Detect which cell encompasses the target text, then output its (x, y) center coordinate. 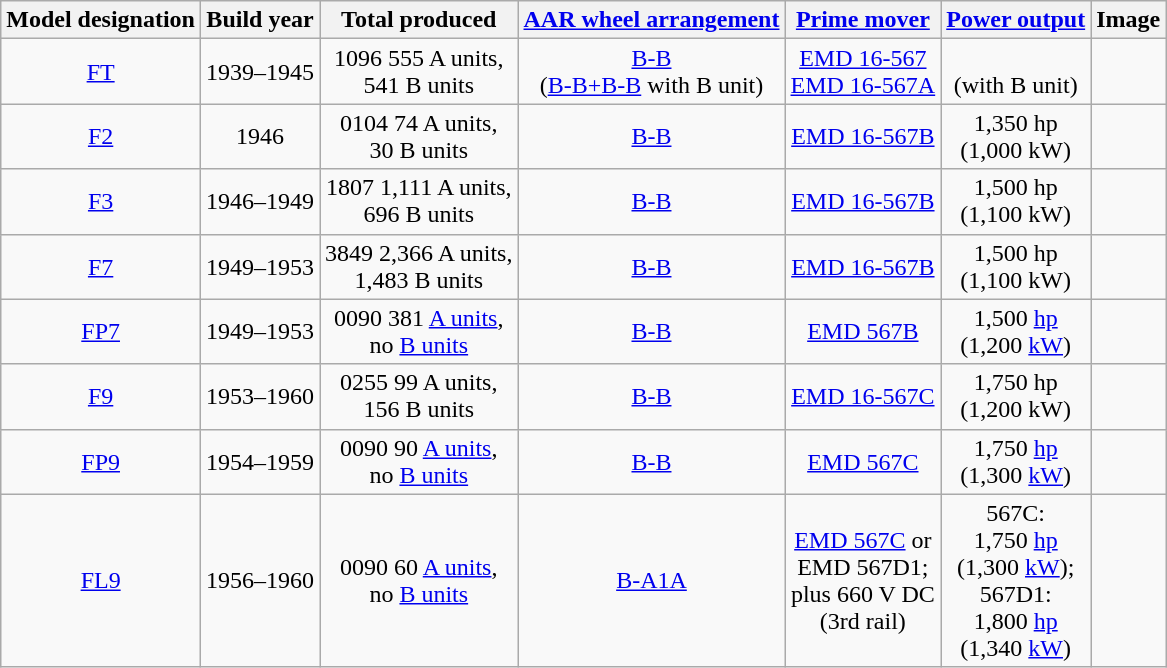
1956–1960 (260, 580)
0255 99 A units,156 B units (419, 396)
1096 555 A units, 541 B units (419, 72)
F9 (101, 396)
FP7 (101, 332)
EMD 567B (863, 332)
Model designation (101, 20)
0104 74 A units, 30 B units (419, 136)
1,500 hp(1,200 kW) (1016, 332)
0090 60 A units,no B units (419, 580)
0090 381 A units,no B units (419, 332)
1,750 hp(1,200 kW) (1016, 396)
1946 (260, 136)
F7 (101, 266)
1,750 hp(1,300 kW) (1016, 462)
0090 90 A units,no B units (419, 462)
Power output (1016, 20)
1807 1,111 A units, 696 B units (419, 202)
(with B unit) (1016, 72)
3849 2,366 A units,1,483 B units (419, 266)
F2 (101, 136)
1,350 hp(1,000 kW) (1016, 136)
EMD 567C (863, 462)
1954–1959 (260, 462)
F3 (101, 202)
B-A1A (652, 580)
1946–1949 (260, 202)
EMD 16-567C (863, 396)
1953–1960 (260, 396)
Total produced (419, 20)
FL9 (101, 580)
EMD 567C orEMD 567D1; plus 660 V DC(3rd rail) (863, 580)
FT (101, 72)
AAR wheel arrangement (652, 20)
567C:1,750 hp(1,300 kW); 567D1:1,800 hp(1,340 kW) (1016, 580)
FP9 (101, 462)
Image (1128, 20)
B-B(B-B+B-B with B unit) (652, 72)
Prime mover (863, 20)
1939–1945 (260, 72)
EMD 16-567EMD 16-567A (863, 72)
Build year (260, 20)
